Return [X, Y] of the center of cell containing provided text 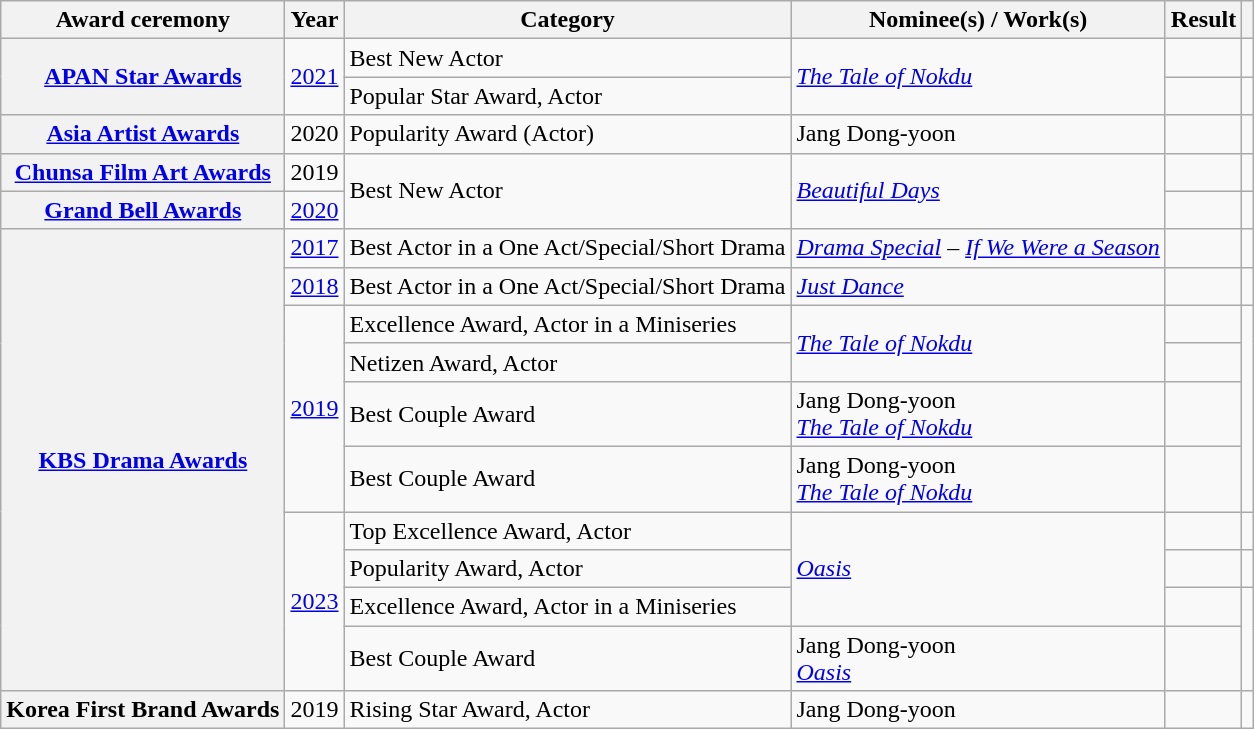
2017 [314, 248]
Nominee(s) / Work(s) [978, 20]
2021 [314, 77]
Asia Artist Awards [143, 134]
Oasis [978, 569]
Popularity Award, Actor [568, 569]
Top Excellence Award, Actor [568, 531]
Korea First Brand Awards [143, 710]
2018 [314, 286]
Drama Special – If We Were a Season [978, 248]
Grand Bell Awards [143, 210]
Rising Star Award, Actor [568, 710]
Jang Dong-yoon Oasis [978, 658]
Beautiful Days [978, 191]
APAN Star Awards [143, 77]
Netizen Award, Actor [568, 362]
Result [1203, 20]
Category [568, 20]
Chunsa Film Art Awards [143, 172]
Award ceremony [143, 20]
KBS Drama Awards [143, 460]
Year [314, 20]
Popularity Award (Actor) [568, 134]
2023 [314, 602]
Just Dance [978, 286]
Popular Star Award, Actor [568, 96]
